Determine the (X, Y) coordinate at the center of the cell enclosing the given text.  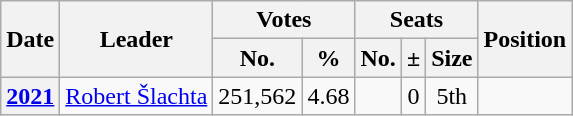
Seats (416, 20)
2021 (30, 96)
5th (452, 96)
Leader (136, 39)
Date (30, 39)
± (413, 58)
4.68 (328, 96)
0 (413, 96)
251,562 (258, 96)
% (328, 58)
Votes (284, 20)
Position (525, 39)
Robert Šlachta (136, 96)
Size (452, 58)
